Locate the cell with the specified text and output its (X, Y) center coordinate. 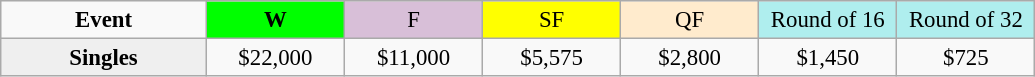
$5,575 (552, 58)
Round of 16 (828, 20)
$1,450 (828, 58)
Singles (104, 58)
Event (104, 20)
SF (552, 20)
$2,800 (690, 58)
$22,000 (275, 58)
QF (690, 20)
$11,000 (413, 58)
$725 (966, 58)
F (413, 20)
Round of 32 (966, 20)
W (275, 20)
